For the text-containing cell, return its midpoint in (x, y) coordinate format. 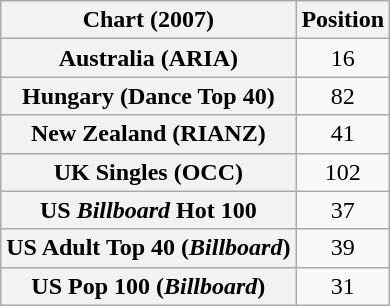
Australia (ARIA) (148, 58)
82 (343, 96)
102 (343, 172)
31 (343, 286)
US Adult Top 40 (Billboard) (148, 248)
UK Singles (OCC) (148, 172)
US Pop 100 (Billboard) (148, 286)
16 (343, 58)
39 (343, 248)
Hungary (Dance Top 40) (148, 96)
37 (343, 210)
Position (343, 20)
New Zealand (RIANZ) (148, 134)
US Billboard Hot 100 (148, 210)
Chart (2007) (148, 20)
41 (343, 134)
